Identify which cell holds the provided text, then report its [x, y] central coordinate. 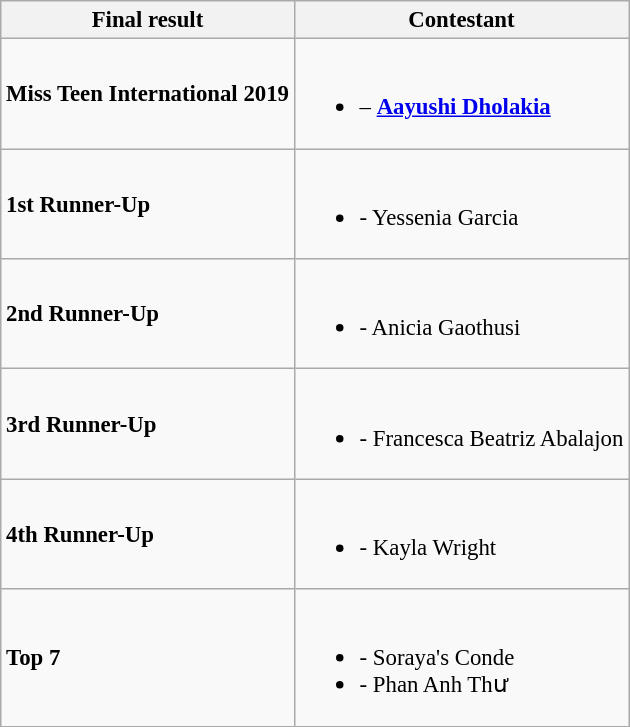
Miss Teen International 2019 [148, 94]
1st Runner-Up [148, 204]
Top 7 [148, 658]
- Kayla Wright [461, 534]
3rd Runner-Up [148, 424]
Final result [148, 20]
– Aayushi Dholakia [461, 94]
- Anicia Gaothusi [461, 314]
4th Runner-Up [148, 534]
- Francesca Beatriz Abalajon [461, 424]
- Yessenia Garcia [461, 204]
2nd Runner-Up [148, 314]
- Soraya's Conde - Phan Anh Thư [461, 658]
Contestant [461, 20]
